Return the [X, Y] coordinate for the center point of the cell that contains the specified text.  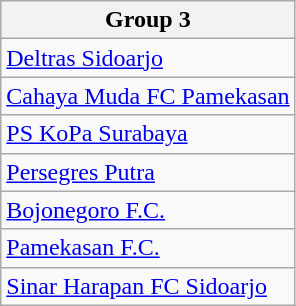
Deltras Sidoarjo [148, 58]
Group 3 [148, 20]
Sinar Harapan FC Sidoarjo [148, 286]
Cahaya Muda FC Pamekasan [148, 96]
PS KoPa Surabaya [148, 134]
Persegres Putra [148, 172]
Pamekasan F.C. [148, 248]
Bojonegoro F.C. [148, 210]
